Pinpoint the cell where the given text exists, returning its (X, Y) midpoint coordinate. 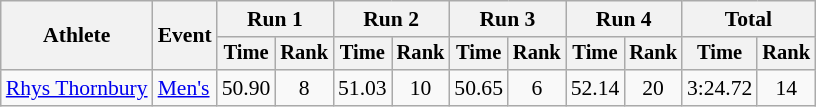
Run 1 (275, 19)
50.90 (246, 88)
Run 2 (391, 19)
Men's (185, 88)
8 (304, 88)
Run 4 (624, 19)
Event (185, 36)
50.65 (478, 88)
6 (537, 88)
14 (786, 88)
Athlete (77, 36)
20 (653, 88)
10 (421, 88)
Total (748, 19)
51.03 (362, 88)
Rhys Thornbury (77, 88)
52.14 (596, 88)
3:24.72 (720, 88)
Run 3 (507, 19)
